Search for the cell housing the specified text and yield its (X, Y) center coordinate. 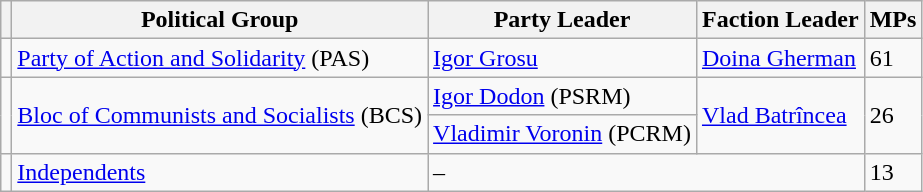
Igor Grosu (562, 58)
Doina Gherman (780, 58)
61 (893, 58)
Igor Dodon (PSRM) (562, 96)
Faction Leader (780, 20)
Political Group (220, 20)
Bloc of Communists and Socialists (BCS) (220, 115)
Vlad Batrîncea (780, 115)
13 (893, 172)
– (646, 172)
Party Leader (562, 20)
MPs (893, 20)
Vladimir Voronin (PCRM) (562, 134)
Party of Action and Solidarity (PAS) (220, 58)
Independents (220, 172)
26 (893, 115)
